Return (x, y) of the center of cell containing provided text 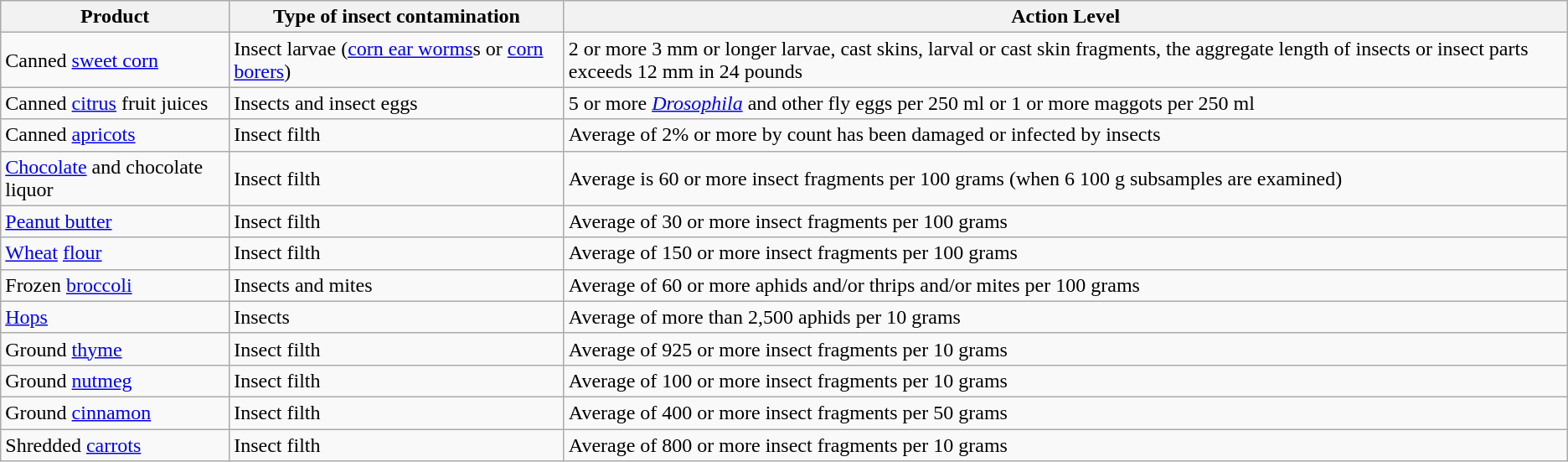
Frozen broccoli (116, 285)
Ground cinnamon (116, 413)
Average of 400 or more insect fragments per 50 grams (1065, 413)
Hops (116, 317)
Average of 150 or more insect fragments per 100 grams (1065, 253)
Ground thyme (116, 349)
5 or more Drosophila and other fly eggs per 250 ml or 1 or more maggots per 250 ml (1065, 103)
Action Level (1065, 17)
Average of 2% or more by count has been damaged or infected by insects (1065, 135)
Product (116, 17)
Insects and insect eggs (397, 103)
Average of more than 2,500 aphids per 10 grams (1065, 317)
Ground nutmeg (116, 381)
Chocolate and chocolate liquor (116, 178)
Canned apricots (116, 135)
Insects and mites (397, 285)
Shredded carrots (116, 445)
Canned sweet corn (116, 60)
Wheat flour (116, 253)
Insects (397, 317)
Type of insect contamination (397, 17)
Canned citrus fruit juices (116, 103)
Peanut butter (116, 221)
Average of 100 or more insect fragments per 10 grams (1065, 381)
Average of 925 or more insect fragments per 10 grams (1065, 349)
Average of 60 or more aphids and/or thrips and/or mites per 100 grams (1065, 285)
Average of 800 or more insect fragments per 10 grams (1065, 445)
Insect larvae (corn ear wormss or corn borers) (397, 60)
Average is 60 or more insect fragments per 100 grams (when 6 100 g subsamples are examined) (1065, 178)
Average of 30 or more insect fragments per 100 grams (1065, 221)
